Output the (x, y) coordinate of the center of the cell containing the given text.  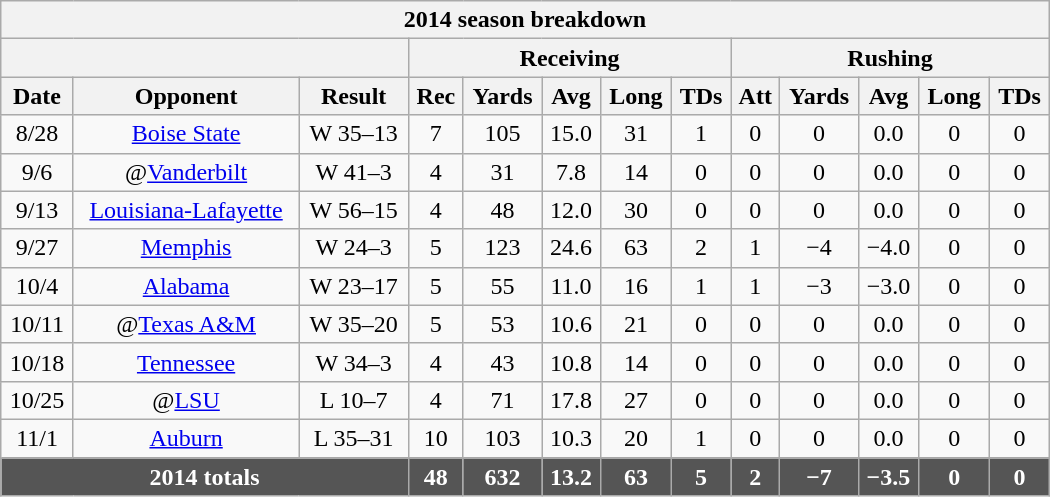
7 (436, 134)
Tennessee (186, 362)
W 24–3 (354, 248)
Opponent (186, 96)
7.8 (572, 172)
55 (502, 286)
Alabama (186, 286)
27 (636, 400)
−4.0 (888, 248)
15.0 (572, 134)
Result (354, 96)
10.8 (572, 362)
W 35–13 (354, 134)
Date (38, 96)
Att (756, 96)
9/13 (38, 210)
−3.0 (888, 286)
Louisiana-Lafayette (186, 210)
−7 (819, 477)
10.3 (572, 438)
105 (502, 134)
W 56–15 (354, 210)
10/4 (38, 286)
24.6 (572, 248)
Boise State (186, 134)
21 (636, 324)
Auburn (186, 438)
@LSU (186, 400)
2014 season breakdown (525, 20)
43 (502, 362)
Rec (436, 96)
103 (502, 438)
L 10–7 (354, 400)
10.6 (572, 324)
@Vanderbilt (186, 172)
12.0 (572, 210)
9/27 (38, 248)
17.8 (572, 400)
L 35–31 (354, 438)
123 (502, 248)
−4 (819, 248)
Memphis (186, 248)
10 (436, 438)
W 34–3 (354, 362)
10/18 (38, 362)
10/11 (38, 324)
W 23–17 (354, 286)
30 (636, 210)
Receiving (569, 58)
−3.5 (888, 477)
2014 totals (205, 477)
16 (636, 286)
71 (502, 400)
W 35–20 (354, 324)
8/28 (38, 134)
Rushing (890, 58)
632 (502, 477)
W 41–3 (354, 172)
10/25 (38, 400)
20 (636, 438)
53 (502, 324)
@Texas A&M (186, 324)
−3 (819, 286)
11.0 (572, 286)
9/6 (38, 172)
11/1 (38, 438)
13.2 (572, 477)
